Provide the (x, y) coordinate of the cell's center where the given text is located.  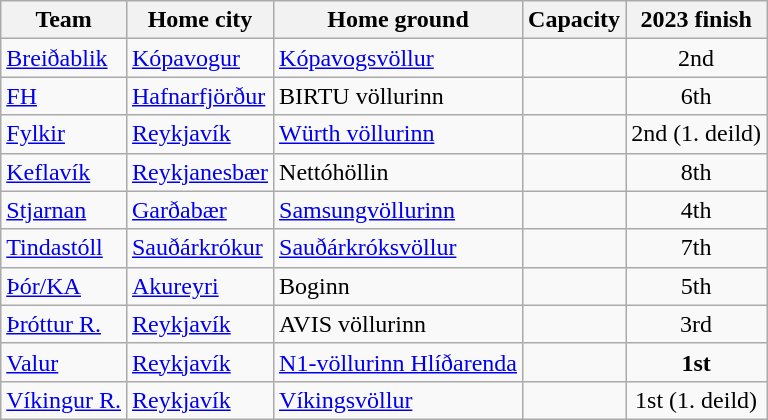
1st (1. deild) (696, 400)
BIRTU völlurinn (398, 96)
Víkingsvöllur (398, 400)
Þróttur R. (64, 324)
Kópavogsvöllur (398, 58)
Víkingur R. (64, 400)
Home ground (398, 20)
Home city (200, 20)
Samsungvöllurinn (398, 210)
Keflavík (64, 172)
Team (64, 20)
Sauðárkrókur (200, 248)
8th (696, 172)
N1-völlurinn Hlíðarenda (398, 362)
2nd (696, 58)
1st (696, 362)
Nettóhöllin (398, 172)
Capacity (574, 20)
3rd (696, 324)
Hafnarfjörður (200, 96)
Reykjanesbær (200, 172)
Kópavogur (200, 58)
FH (64, 96)
Fylkir (64, 134)
Garðabær (200, 210)
Boginn (398, 286)
Akureyri (200, 286)
5th (696, 286)
Valur (64, 362)
4th (696, 210)
Breiðablik (64, 58)
Sauðárkróksvöllur (398, 248)
Þór/KA (64, 286)
2nd (1. deild) (696, 134)
Tindastóll (64, 248)
Würth völlurinn (398, 134)
AVIS völlurinn (398, 324)
6th (696, 96)
2023 finish (696, 20)
Stjarnan (64, 210)
7th (696, 248)
